Search for the cell housing the specified text and yield its [x, y] center coordinate. 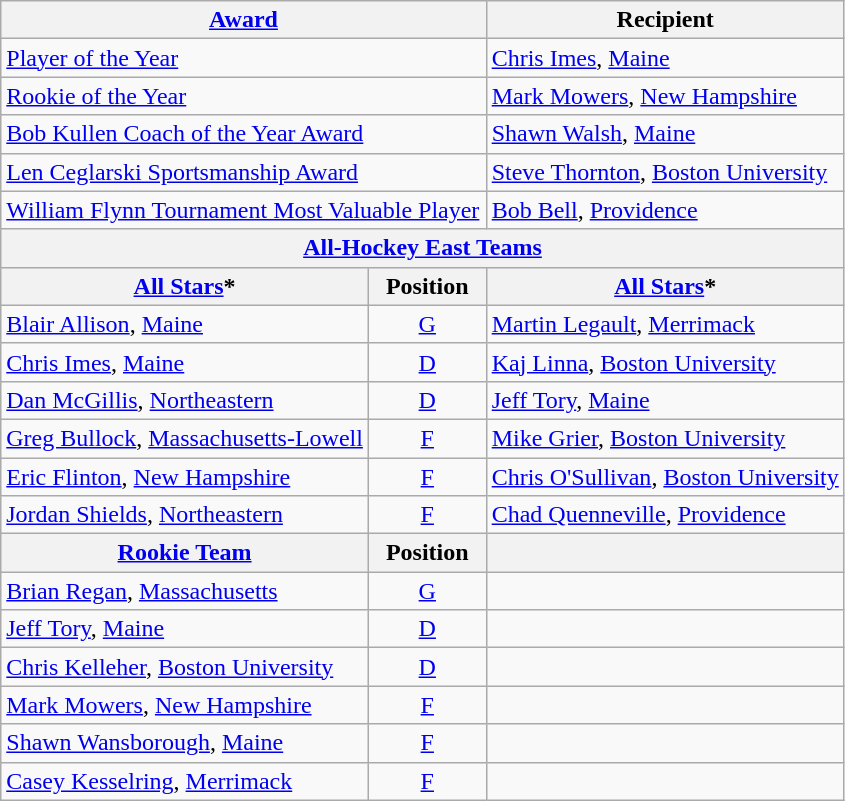
Dan McGillis, Northeastern [185, 400]
Kaj Linna, Boston University [665, 362]
William Flynn Tournament Most Valuable Player [244, 210]
Mike Grier, Boston University [665, 438]
Brian Regan, Massachusetts [185, 591]
Greg Bullock, Massachusetts-Lowell [185, 438]
Bob Bell, Providence [665, 210]
Rookie of the Year [244, 96]
Casey Kesselring, Merrimack [185, 781]
Player of the Year [244, 58]
Shawn Walsh, Maine [665, 134]
Steve Thornton, Boston University [665, 172]
Chris O'Sullivan, Boston University [665, 477]
All-Hockey East Teams [422, 248]
Eric Flinton, New Hampshire [185, 477]
Chris Kelleher, Boston University [185, 667]
Martin Legault, Merrimack [665, 324]
Blair Allison, Maine [185, 324]
Jordan Shields, Northeastern [185, 515]
Recipient [665, 20]
Chad Quenneville, Providence [665, 515]
Award [244, 20]
Shawn Wansborough, Maine [185, 743]
Len Ceglarski Sportsmanship Award [244, 172]
Bob Kullen Coach of the Year Award [244, 134]
Rookie Team [185, 553]
